Return the (x, y) coordinate for the center point of the cell that contains the specified text.  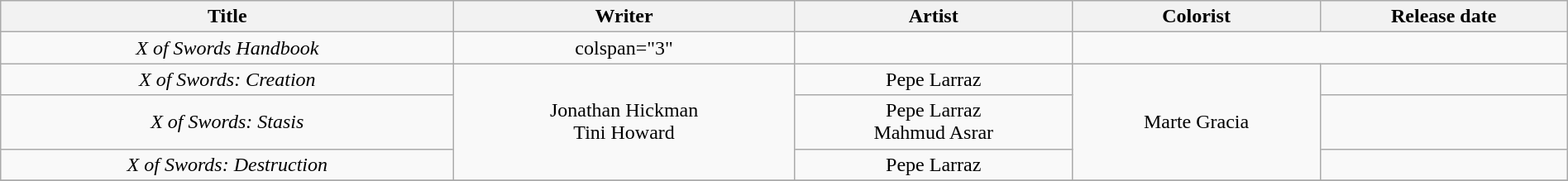
Pepe LarrazMahmud Asrar (933, 122)
Writer (624, 17)
Marte Gracia (1196, 122)
X of Swords: Creation (227, 79)
X of Swords Handbook (227, 48)
Title (227, 17)
Artist (933, 17)
colspan="3" (624, 48)
Release date (1444, 17)
X of Swords: Stasis (227, 122)
X of Swords: Destruction (227, 164)
Colorist (1196, 17)
Jonathan HickmanTini Howard (624, 122)
